Capture the cell that displays the provided text and extract its [X, Y] central coordinate. 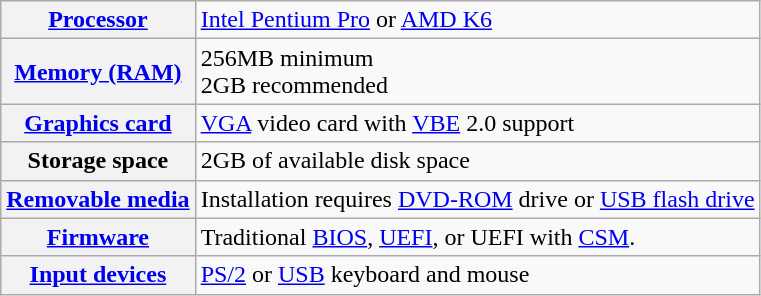
Traditional BIOS, UEFI, or UEFI with CSM. [478, 237]
256MB minimum2GB recommended [478, 72]
Input devices [98, 275]
Removable media [98, 199]
2GB of available disk space [478, 161]
Intel Pentium Pro or AMD K6 [478, 20]
Memory (RAM) [98, 72]
Firmware [98, 237]
Processor [98, 20]
Graphics card [98, 123]
VGA video card with VBE 2.0 support [478, 123]
PS/2 or USB keyboard and mouse [478, 275]
Storage space [98, 161]
Installation requires DVD-ROM drive or USB flash drive [478, 199]
